Return (X, Y) of the center of cell containing provided text 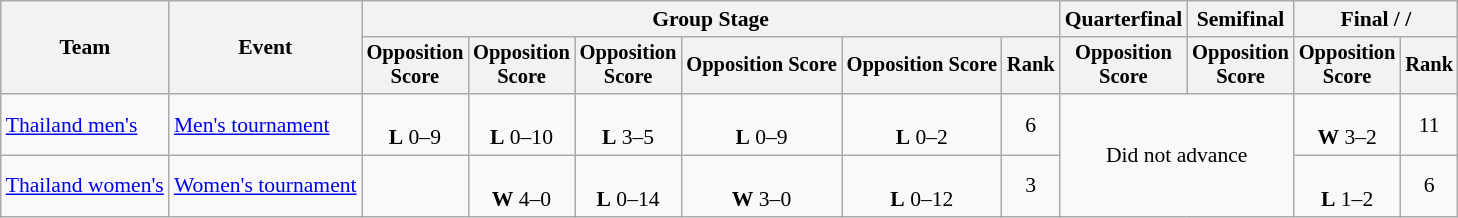
Group Stage (711, 19)
Event (266, 48)
Team (85, 48)
Did not advance (1177, 155)
W 3–0 (761, 186)
L 0–14 (628, 186)
Quarterfinal (1124, 19)
L 0–2 (922, 124)
L 0–10 (522, 124)
Thailand women's (85, 186)
Women's tournament (266, 186)
L 1–2 (1348, 186)
Semifinal (1240, 19)
Men's tournament (266, 124)
3 (1031, 186)
L 0–12 (922, 186)
Final / / (1376, 19)
W 4–0 (522, 186)
W 3–2 (1348, 124)
L 3–5 (628, 124)
Thailand men's (85, 124)
11 (1429, 124)
